From the cell containing the given text, extract its center point as (X, Y) coordinate. 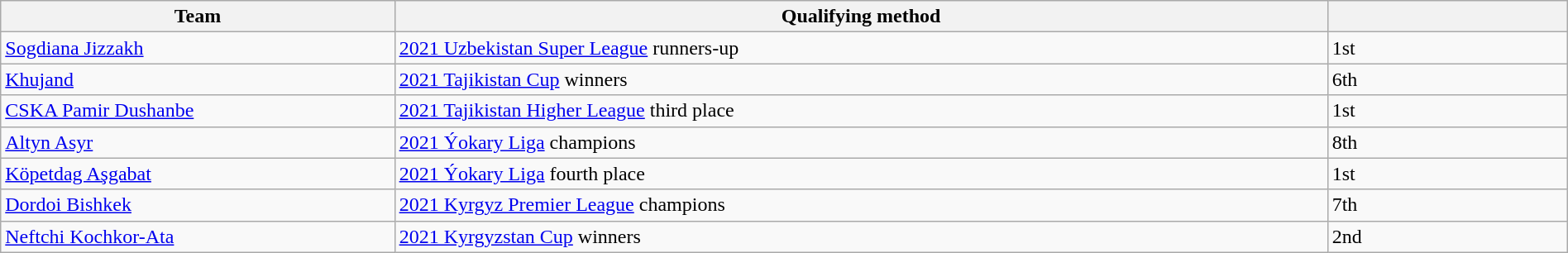
Khujand (198, 79)
7th (1447, 205)
2021 Kyrgyzstan Cup winners (861, 236)
2021 Uzbekistan Super League runners-up (861, 48)
Altyn Asyr (198, 142)
Qualifying method (861, 17)
CSKA Pamir Dushanbe (198, 111)
2021 Kyrgyz Premier League champions (861, 205)
6th (1447, 79)
Köpetdag Aşgabat (198, 174)
Sogdiana Jizzakh (198, 48)
Neftchi Kochkor-Ata (198, 236)
2021 Ýokary Liga fourth place (861, 174)
2021 Tajikistan Cup winners (861, 79)
8th (1447, 142)
2nd (1447, 236)
2021 Ýokary Liga champions (861, 142)
2021 Tajikistan Higher League third place (861, 111)
Team (198, 17)
Dordoi Bishkek (198, 205)
